Search for the cell housing the specified text and yield its (X, Y) center coordinate. 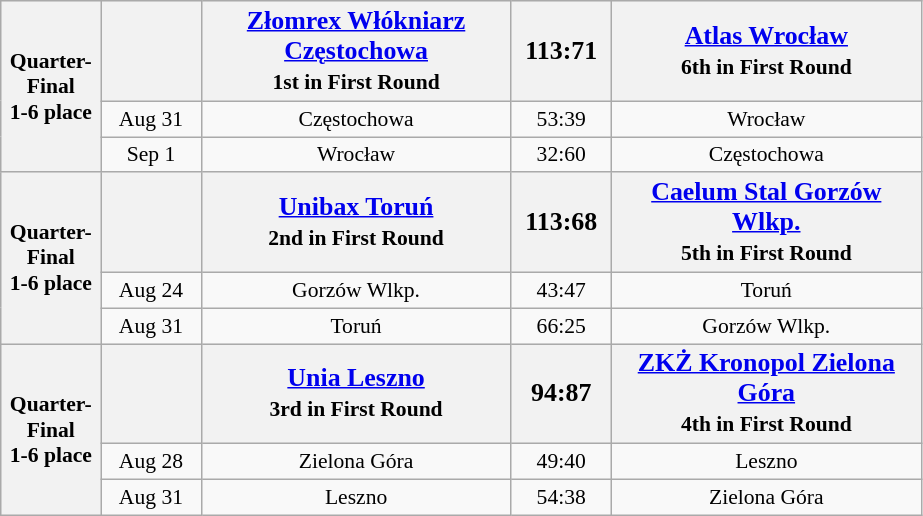
53:39 (561, 119)
Sep 1 (151, 155)
Aug 28 (151, 462)
113:68 (561, 223)
Unibax Toruń 2nd in First Round (356, 223)
94:87 (561, 394)
Unia Leszno 3rd in First Round (356, 394)
32:60 (561, 155)
66:25 (561, 326)
49:40 (561, 462)
43:47 (561, 291)
113:71 (561, 51)
Aug 24 (151, 291)
Złomrex Włókniarz Częstochowa 1st in First Round (356, 51)
54:38 (561, 498)
ZKŻ Kronopol Zielona Góra 4th in First Round (766, 394)
Atlas Wrocław 6th in First Round (766, 51)
Caelum Stal Gorzów Wlkp. 5th in First Round (766, 223)
